Identify which cell holds the provided text, then report its (x, y) central coordinate. 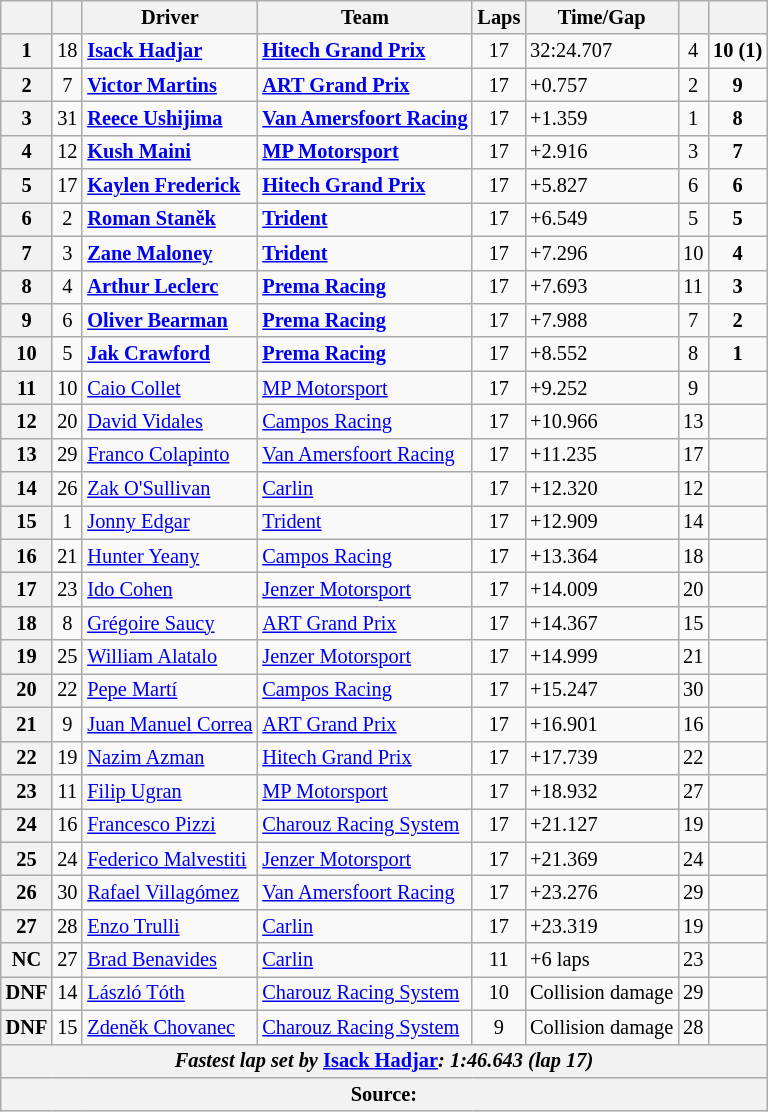
+12.909 (602, 522)
+6.549 (602, 219)
Federico Malvestiti (170, 859)
+14.367 (602, 623)
+7.296 (602, 253)
+8.552 (602, 354)
32:24.707 (602, 51)
+16.901 (602, 724)
+7.693 (602, 287)
+14.009 (602, 589)
Brad Benavides (170, 960)
Kaylen Frederick (170, 186)
Rafael Villagómez (170, 892)
Hunter Yeany (170, 556)
Ido Cohen (170, 589)
David Vidales (170, 421)
+13.364 (602, 556)
Time/Gap (602, 17)
Zak O'Sullivan (170, 489)
Nazim Azman (170, 758)
Kush Maini (170, 152)
Caio Collet (170, 388)
+18.932 (602, 791)
+23.319 (602, 926)
+5.827 (602, 186)
Jonny Edgar (170, 522)
Jak Crawford (170, 354)
Francesco Pizzi (170, 825)
10 (1) (738, 51)
+11.235 (602, 455)
Juan Manuel Correa (170, 724)
Fastest lap set by Isack Hadjar: 1:46.643 (lap 17) (384, 1061)
Enzo Trulli (170, 926)
Franco Colapinto (170, 455)
Driver (170, 17)
Zdeněk Chovanec (170, 1027)
Team (364, 17)
+2.916 (602, 152)
Roman Staněk (170, 219)
+23.276 (602, 892)
+17.739 (602, 758)
+10.966 (602, 421)
László Tóth (170, 993)
William Alatalo (170, 657)
Victor Martins (170, 85)
Filip Ugran (170, 791)
+21.369 (602, 859)
+1.359 (602, 118)
Arthur Leclerc (170, 287)
Isack Hadjar (170, 51)
Reece Ushijima (170, 118)
Grégoire Saucy (170, 623)
+12.320 (602, 489)
NC (27, 960)
Pepe Martí (170, 690)
+15.247 (602, 690)
Source: (384, 1094)
Oliver Bearman (170, 320)
+21.127 (602, 825)
+7.988 (602, 320)
31 (67, 118)
+14.999 (602, 657)
+0.757 (602, 85)
Zane Maloney (170, 253)
+9.252 (602, 388)
Laps (498, 17)
+6 laps (602, 960)
